Pinpoint the cell where the given text exists, returning its (X, Y) midpoint coordinate. 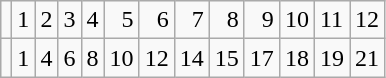
11 (332, 20)
5 (122, 20)
14 (192, 58)
2 (46, 20)
15 (226, 58)
18 (296, 58)
21 (368, 58)
17 (262, 58)
7 (192, 20)
9 (262, 20)
3 (70, 20)
19 (332, 58)
